Detect which cell encompasses the target text, then output its [x, y] center coordinate. 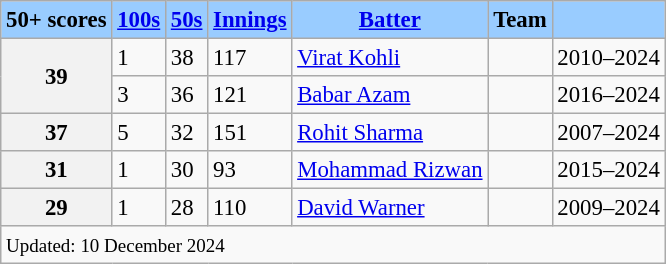
2010–2024 [608, 58]
31 [56, 170]
Team [520, 20]
2015–2024 [608, 170]
Updated: 10 December 2024 [333, 245]
121 [250, 95]
3 [139, 95]
Innings [250, 20]
Babar Azam [390, 95]
David Warner [390, 208]
110 [250, 208]
37 [56, 133]
39 [56, 76]
36 [187, 95]
151 [250, 133]
29 [56, 208]
Mohammad Rizwan [390, 170]
Virat Kohli [390, 58]
100s [139, 20]
50s [187, 20]
5 [139, 133]
2016–2024 [608, 95]
28 [187, 208]
Batter [390, 20]
117 [250, 58]
2007–2024 [608, 133]
50+ scores [56, 20]
93 [250, 170]
30 [187, 170]
2009–2024 [608, 208]
32 [187, 133]
38 [187, 58]
Rohit Sharma [390, 133]
